Output the [x, y] coordinate of the center of the cell containing the given text.  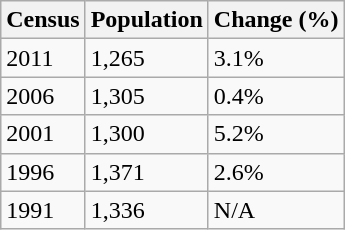
2001 [43, 134]
Census [43, 20]
5.2% [276, 134]
1,305 [146, 96]
2011 [43, 58]
Change (%) [276, 20]
1996 [43, 172]
2.6% [276, 172]
1,300 [146, 134]
3.1% [276, 58]
1,265 [146, 58]
2006 [43, 96]
0.4% [276, 96]
1,336 [146, 210]
1991 [43, 210]
Population [146, 20]
1,371 [146, 172]
N/A [276, 210]
